Find where the given text appears and provide that cell's center as [x, y] coordinate. 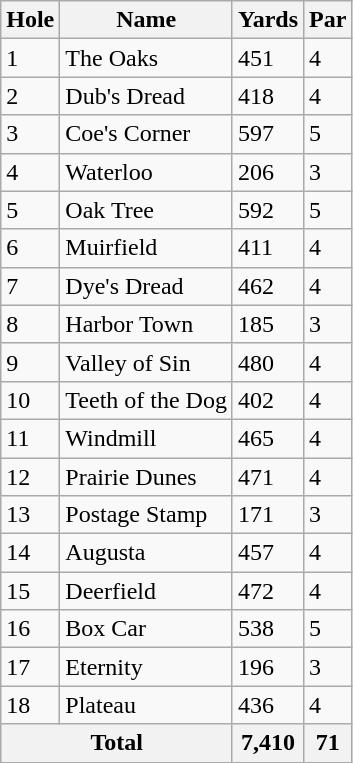
17 [30, 667]
Yards [268, 20]
206 [268, 172]
196 [268, 667]
411 [268, 248]
418 [268, 96]
Eternity [146, 667]
Dye's Dread [146, 286]
Prairie Dunes [146, 477]
11 [30, 438]
472 [268, 591]
10 [30, 400]
Coe's Corner [146, 134]
Augusta [146, 553]
592 [268, 210]
6 [30, 248]
2 [30, 96]
Box Car [146, 629]
185 [268, 324]
462 [268, 286]
402 [268, 400]
597 [268, 134]
1 [30, 58]
Postage Stamp [146, 515]
Dub's Dread [146, 96]
8 [30, 324]
71 [328, 743]
Name [146, 20]
471 [268, 477]
Waterloo [146, 172]
Plateau [146, 705]
Hole [30, 20]
14 [30, 553]
Deerfield [146, 591]
16 [30, 629]
12 [30, 477]
538 [268, 629]
13 [30, 515]
Oak Tree [146, 210]
Muirfield [146, 248]
465 [268, 438]
18 [30, 705]
451 [268, 58]
7 [30, 286]
Windmill [146, 438]
9 [30, 362]
457 [268, 553]
Teeth of the Dog [146, 400]
The Oaks [146, 58]
Par [328, 20]
Total [117, 743]
171 [268, 515]
7,410 [268, 743]
436 [268, 705]
15 [30, 591]
Valley of Sin [146, 362]
Harbor Town [146, 324]
480 [268, 362]
